Extract the [X, Y] coordinate from the center of the cell holding the provided text.  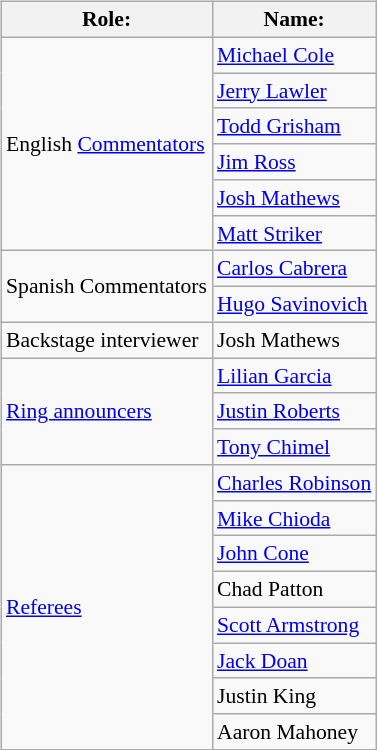
Michael Cole [294, 55]
Role: [106, 20]
Backstage interviewer [106, 340]
Justin Roberts [294, 411]
English Commentators [106, 144]
John Cone [294, 554]
Jerry Lawler [294, 91]
Ring announcers [106, 412]
Name: [294, 20]
Justin King [294, 696]
Scott Armstrong [294, 625]
Referees [106, 608]
Lilian Garcia [294, 376]
Jack Doan [294, 661]
Chad Patton [294, 590]
Tony Chimel [294, 447]
Matt Striker [294, 233]
Hugo Savinovich [294, 305]
Spanish Commentators [106, 286]
Jim Ross [294, 162]
Carlos Cabrera [294, 269]
Charles Robinson [294, 483]
Mike Chioda [294, 518]
Todd Grisham [294, 126]
Aaron Mahoney [294, 732]
